Pinpoint the cell where the given text exists, returning its (x, y) midpoint coordinate. 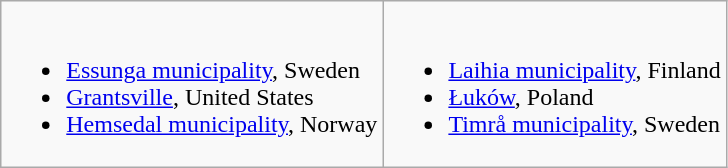
Laihia municipality, Finland Łuków, Poland Timrå municipality, Sweden (554, 84)
Essunga municipality, Sweden Grantsville, United States Hemsedal municipality, Norway (192, 84)
